Identify which cell holds the provided text, then report its (X, Y) central coordinate. 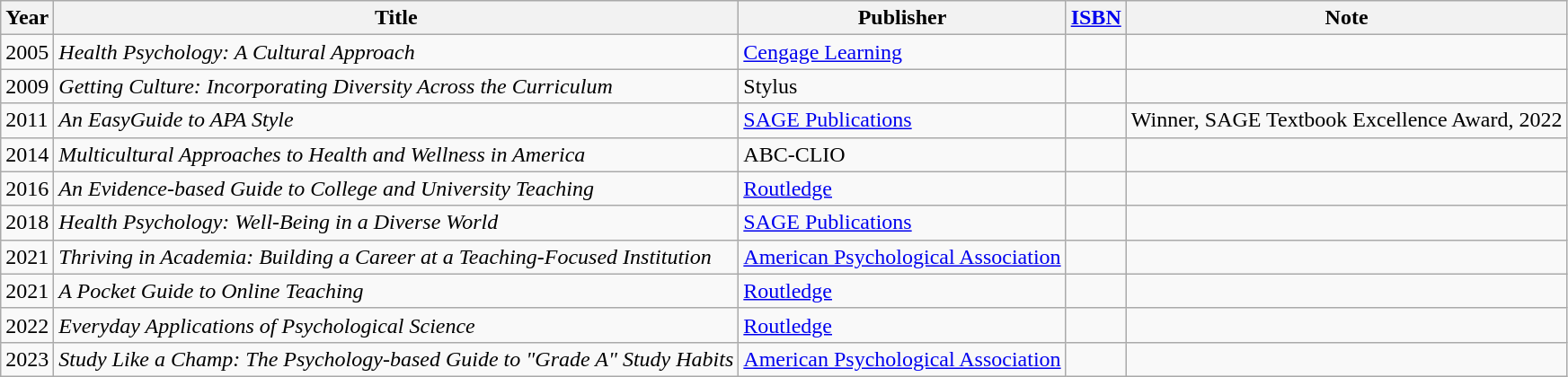
Publisher (902, 18)
Note (1346, 18)
2023 (27, 359)
ABC-CLIO (902, 154)
An Evidence-based Guide to College and University Teaching (396, 188)
Getting Culture: Incorporating Diversity Across the Curriculum (396, 86)
2009 (27, 86)
ISBN (1096, 18)
Health Psychology: A Cultural Approach (396, 52)
Multicultural Approaches to Health and Wellness in America (396, 154)
2005 (27, 52)
Winner, SAGE Textbook Excellence Award, 2022 (1346, 120)
A Pocket Guide to Online Teaching (396, 291)
2022 (27, 325)
Year (27, 18)
2011 (27, 120)
Study Like a Champ: The Psychology-based Guide to "Grade A" Study Habits (396, 359)
2018 (27, 223)
2016 (27, 188)
Thriving in Academia: Building a Career at a Teaching-Focused Institution (396, 257)
2014 (27, 154)
Stylus (902, 86)
Title (396, 18)
An EasyGuide to APA Style (396, 120)
Cengage Learning (902, 52)
Health Psychology: Well-Being in a Diverse World (396, 223)
Everyday Applications of Psychological Science (396, 325)
